Return the [X, Y] coordinate for the center point of the cell that contains the specified text.  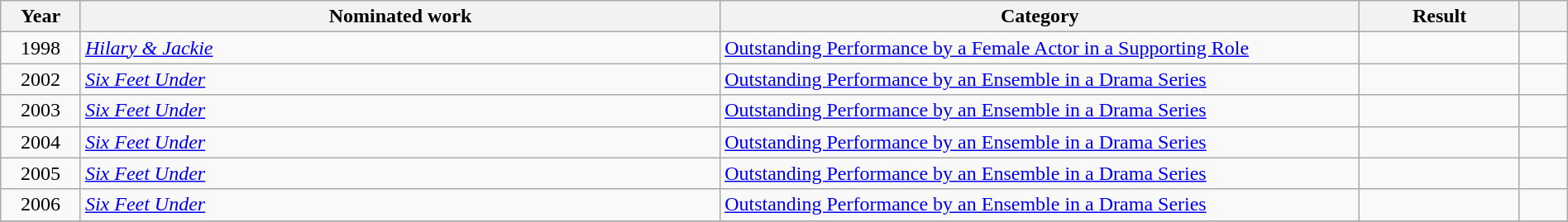
Category [1040, 17]
2003 [41, 111]
1998 [41, 48]
2004 [41, 142]
Outstanding Performance by a Female Actor in a Supporting Role [1040, 48]
2002 [41, 79]
2006 [41, 205]
Year [41, 17]
Nominated work [400, 17]
Result [1439, 17]
Hilary & Jackie [400, 48]
2005 [41, 173]
